Return the [X, Y] coordinate for the center point of the cell that contains the specified text.  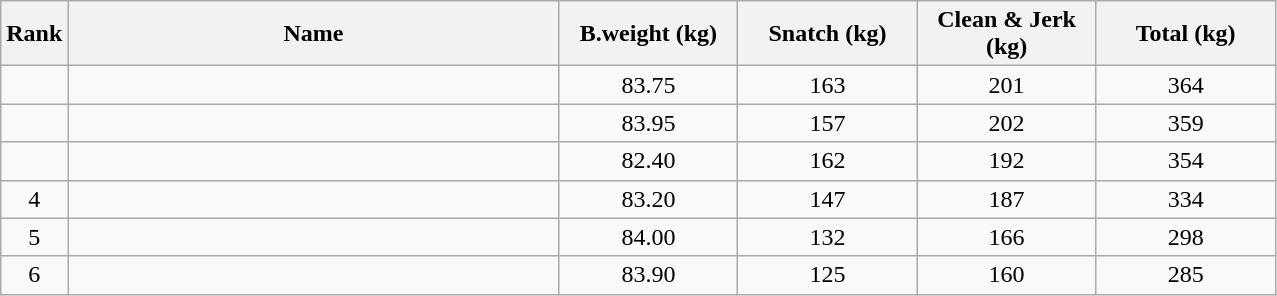
285 [1186, 275]
157 [828, 123]
Snatch (kg) [828, 34]
162 [828, 161]
334 [1186, 199]
187 [1006, 199]
Name [314, 34]
Total (kg) [1186, 34]
83.20 [648, 199]
147 [828, 199]
125 [828, 275]
354 [1186, 161]
364 [1186, 85]
83.95 [648, 123]
84.00 [648, 237]
4 [34, 199]
166 [1006, 237]
5 [34, 237]
160 [1006, 275]
83.90 [648, 275]
192 [1006, 161]
Rank [34, 34]
82.40 [648, 161]
359 [1186, 123]
202 [1006, 123]
201 [1006, 85]
163 [828, 85]
6 [34, 275]
Clean & Jerk (kg) [1006, 34]
B.weight (kg) [648, 34]
132 [828, 237]
298 [1186, 237]
83.75 [648, 85]
